Output the [X, Y] coordinate of the center of the cell containing the given text.  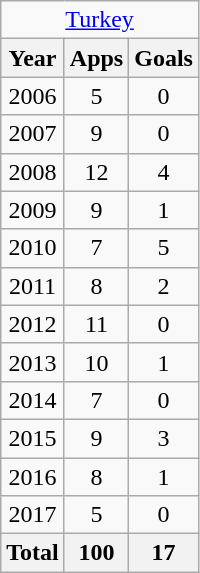
Turkey [100, 20]
11 [96, 324]
12 [96, 172]
4 [164, 172]
2010 [33, 248]
2017 [33, 515]
2 [164, 286]
Total [33, 553]
2014 [33, 400]
2016 [33, 477]
2011 [33, 286]
2012 [33, 324]
2013 [33, 362]
Goals [164, 58]
2006 [33, 96]
2009 [33, 210]
2015 [33, 438]
3 [164, 438]
10 [96, 362]
100 [96, 553]
2007 [33, 134]
Apps [96, 58]
2008 [33, 172]
Year [33, 58]
17 [164, 553]
